Capture the cell that displays the provided text and extract its (X, Y) central coordinate. 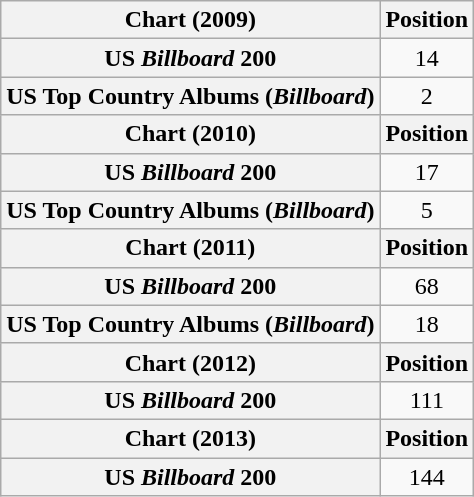
144 (427, 477)
Chart (2009) (190, 20)
Chart (2012) (190, 362)
Chart (2011) (190, 248)
Chart (2010) (190, 134)
Chart (2013) (190, 438)
17 (427, 172)
111 (427, 400)
5 (427, 210)
68 (427, 286)
2 (427, 96)
14 (427, 58)
18 (427, 324)
